Provide the [x, y] coordinate of the cell's center where the given text is located.  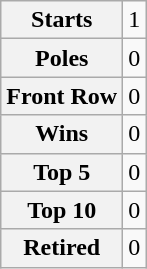
Top 10 [62, 210]
Front Row [62, 96]
Top 5 [62, 172]
1 [134, 20]
Retired [62, 248]
Poles [62, 58]
Wins [62, 134]
Starts [62, 20]
